Locate the cell with the specified text and output its (X, Y) center coordinate. 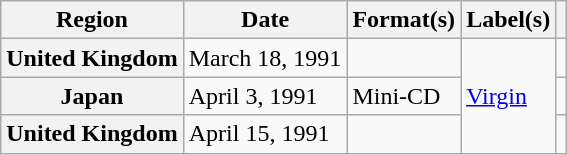
Mini-CD (404, 96)
March 18, 1991 (265, 58)
April 15, 1991 (265, 134)
Region (92, 20)
April 3, 1991 (265, 96)
Label(s) (508, 20)
Date (265, 20)
Japan (92, 96)
Format(s) (404, 20)
Virgin (508, 96)
